Output the [x, y] coordinate of the center of the cell containing the given text.  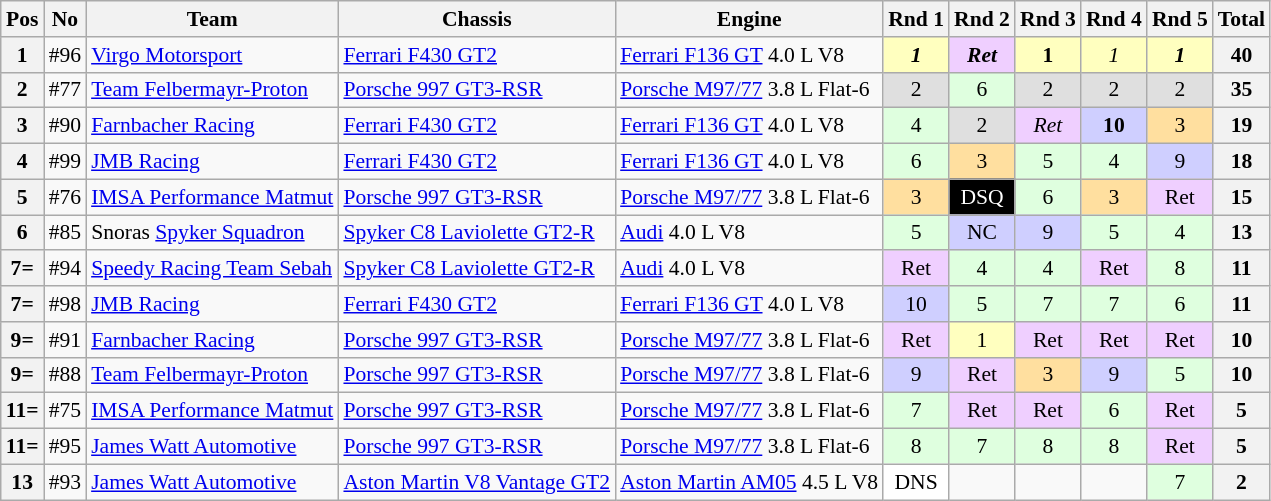
#99 [66, 162]
NC [982, 233]
Virgo Motorsport [212, 55]
#77 [66, 90]
Speedy Racing Team Sebah [212, 269]
#75 [66, 411]
Rnd 5 [1180, 19]
35 [1242, 90]
DNS [916, 482]
#88 [66, 375]
DSQ [982, 197]
#93 [66, 482]
Team [212, 19]
Rnd 1 [916, 19]
#91 [66, 340]
Aston Martin V8 Vantage GT2 [476, 482]
#94 [66, 269]
#98 [66, 304]
Aston Martin AM05 4.5 L V8 [749, 482]
Pos [22, 19]
#90 [66, 126]
Rnd 3 [1048, 19]
19 [1242, 126]
Chassis [476, 19]
15 [1242, 197]
#85 [66, 233]
Total [1242, 19]
Rnd 2 [982, 19]
Engine [749, 19]
No [66, 19]
Snoras Spyker Squadron [212, 233]
40 [1242, 55]
#76 [66, 197]
Rnd 4 [1114, 19]
#95 [66, 447]
#96 [66, 55]
18 [1242, 162]
